Identify which cell holds the provided text, then report its [x, y] central coordinate. 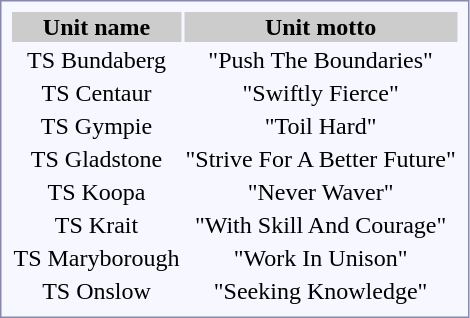
TS Gympie [96, 126]
"Work In Unison" [320, 258]
"Toil Hard" [320, 126]
"Seeking Knowledge" [320, 291]
TS Maryborough [96, 258]
"Never Waver" [320, 192]
"With Skill And Courage" [320, 225]
Unit motto [320, 27]
TS Bundaberg [96, 60]
"Strive For A Better Future" [320, 159]
"Push The Boundaries" [320, 60]
"Swiftly Fierce" [320, 93]
TS Onslow [96, 291]
TS Koopa [96, 192]
TS Centaur [96, 93]
TS Gladstone [96, 159]
TS Krait [96, 225]
Unit name [96, 27]
